Locate the cell with the specified text and output its (x, y) center coordinate. 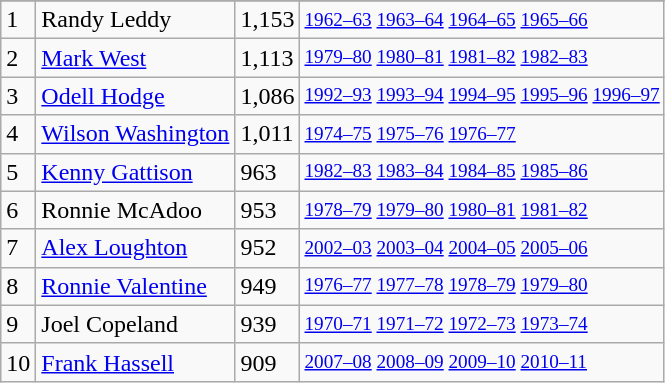
953 (268, 210)
1,086 (268, 96)
1974–75 1975–76 1976–77 (482, 134)
Mark West (136, 58)
5 (18, 172)
Randy Leddy (136, 20)
3 (18, 96)
Kenny Gattison (136, 172)
4 (18, 134)
1,153 (268, 20)
1979–80 1980–81 1981–82 1982–83 (482, 58)
Ronnie McAdoo (136, 210)
Wilson Washington (136, 134)
2002–03 2003–04 2004–05 2005–06 (482, 248)
6 (18, 210)
952 (268, 248)
1962–63 1963–64 1964–65 1965–66 (482, 20)
1,011 (268, 134)
Odell Hodge (136, 96)
963 (268, 172)
7 (18, 248)
9 (18, 324)
Alex Loughton (136, 248)
1 (18, 20)
1976–77 1977–78 1978–79 1979–80 (482, 286)
909 (268, 362)
10 (18, 362)
1982–83 1983–84 1984–85 1985–86 (482, 172)
1992–93 1993–94 1994–95 1995–96 1996–97 (482, 96)
2 (18, 58)
2007–08 2008–09 2009–10 2010–11 (482, 362)
Joel Copeland (136, 324)
1,113 (268, 58)
8 (18, 286)
1970–71 1971–72 1972–73 1973–74 (482, 324)
Ronnie Valentine (136, 286)
939 (268, 324)
1978–79 1979–80 1980–81 1981–82 (482, 210)
Frank Hassell (136, 362)
949 (268, 286)
